Pinpoint the cell where the given text exists, returning its [X, Y] midpoint coordinate. 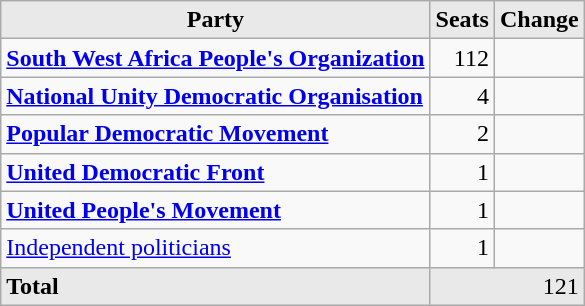
National Unity Democratic Organisation [216, 96]
Party [216, 20]
Change [539, 20]
Total [216, 286]
Seats [462, 20]
Independent politicians [216, 248]
4 [462, 96]
112 [462, 58]
2 [462, 134]
United Democratic Front [216, 172]
Popular Democratic Movement [216, 134]
United People's Movement [216, 210]
121 [507, 286]
South West Africa People's Organization [216, 58]
